Capture the cell that displays the provided text and extract its [X, Y] central coordinate. 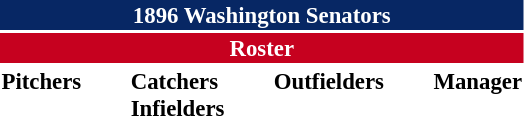
1896 Washington Senators [262, 15]
Roster [262, 48]
